Detect which cell encompasses the target text, then output its [x, y] center coordinate. 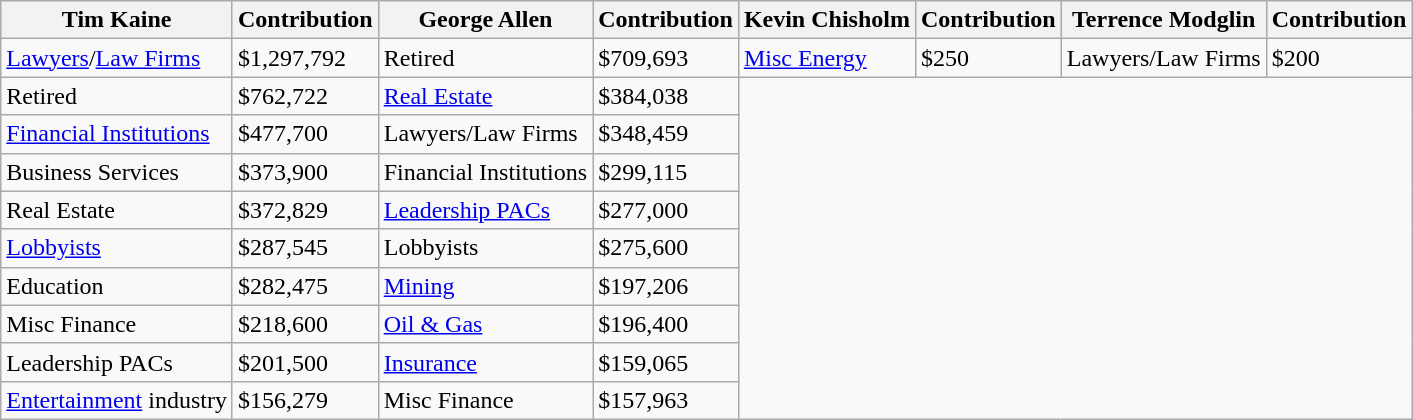
$156,279 [305, 400]
$299,115 [666, 172]
$709,693 [666, 58]
$277,000 [666, 210]
$218,600 [305, 324]
Misc Energy [826, 58]
$275,600 [666, 248]
Kevin Chisholm [826, 20]
$372,829 [305, 210]
$1,297,792 [305, 58]
Oil & Gas [485, 324]
Insurance [485, 362]
Terrence Modglin [1164, 20]
$384,038 [666, 96]
$250 [988, 58]
$197,206 [666, 286]
Tim Kaine [117, 20]
$196,400 [666, 324]
$200 [1339, 58]
$201,500 [305, 362]
$373,900 [305, 172]
George Allen [485, 20]
$762,722 [305, 96]
$157,963 [666, 400]
Mining [485, 286]
Business Services [117, 172]
$348,459 [666, 134]
Education [117, 286]
$282,475 [305, 286]
$159,065 [666, 362]
$477,700 [305, 134]
Entertainment industry [117, 400]
$287,545 [305, 248]
